Return [x, y] of the center of cell containing provided text 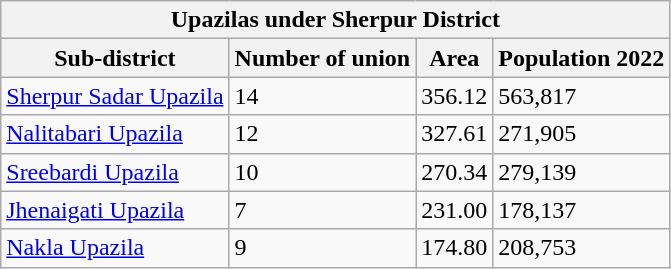
12 [322, 134]
Nalitabari Upazila [115, 134]
231.00 [454, 210]
Nakla Upazila [115, 248]
178,137 [582, 210]
9 [322, 248]
7 [322, 210]
Area [454, 58]
208,753 [582, 248]
327.61 [454, 134]
Sreebardi Upazila [115, 172]
Sub-district [115, 58]
563,817 [582, 96]
279,139 [582, 172]
Number of union [322, 58]
Sherpur Sadar Upazila [115, 96]
10 [322, 172]
Upazilas under Sherpur District [336, 20]
271,905 [582, 134]
Jhenaigati Upazila [115, 210]
270.34 [454, 172]
356.12 [454, 96]
174.80 [454, 248]
14 [322, 96]
Population 2022 [582, 58]
